From the cell containing the given text, extract its center point as [X, Y] coordinate. 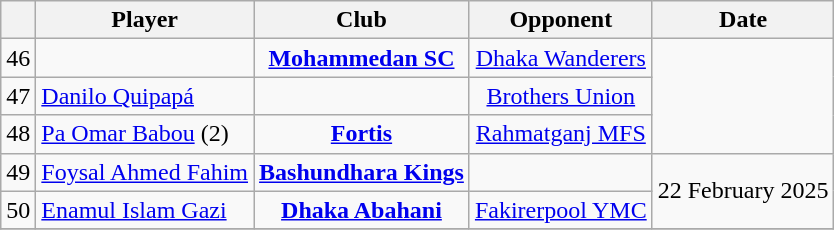
Danilo Quipapá [145, 96]
47 [18, 96]
49 [18, 172]
Date [743, 20]
Player [145, 20]
Mohammedan SC [362, 58]
Enamul Islam Gazi [145, 210]
Dhaka Wanderers [560, 58]
Fakirerpool YMC [560, 210]
Dhaka Abahani [362, 210]
Bashundhara Kings [362, 172]
Fortis [362, 134]
Brothers Union [560, 96]
Pa Omar Babou (2) [145, 134]
Foysal Ahmed Fahim [145, 172]
Rahmatganj MFS [560, 134]
Club [362, 20]
48 [18, 134]
Opponent [560, 20]
46 [18, 58]
22 February 2025 [743, 191]
50 [18, 210]
